Output the [x, y] coordinate of the center of the cell containing the given text.  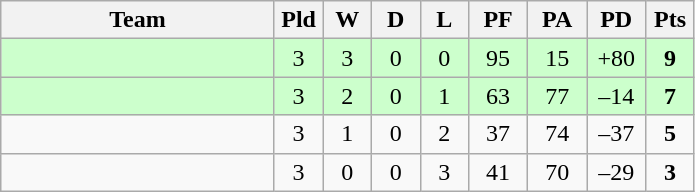
D [396, 20]
L [444, 20]
15 [558, 58]
7 [670, 96]
Team [138, 20]
Pts [670, 20]
Pld [298, 20]
77 [558, 96]
70 [558, 172]
–29 [616, 172]
PF [498, 20]
PA [558, 20]
–37 [616, 134]
PD [616, 20]
W [348, 20]
41 [498, 172]
95 [498, 58]
37 [498, 134]
–14 [616, 96]
5 [670, 134]
+80 [616, 58]
74 [558, 134]
63 [498, 96]
9 [670, 58]
